Output the (X, Y) coordinate of the center of the cell containing the given text.  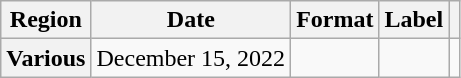
Various (46, 58)
December 15, 2022 (191, 58)
Format (335, 20)
Label (414, 20)
Region (46, 20)
Date (191, 20)
